Find where the given text appears and provide that cell's center as (x, y) coordinate. 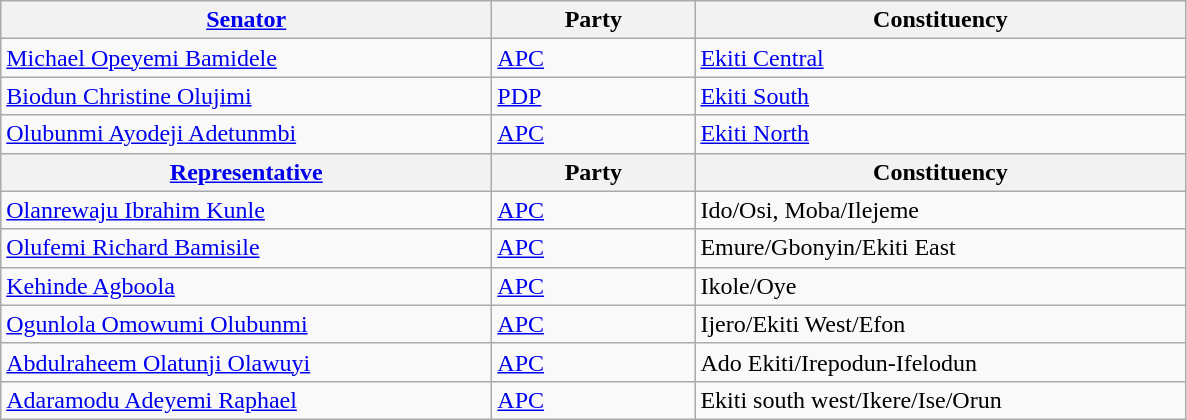
Abdulraheem Olatunji Olawuyi (246, 362)
Olanrewaju Ibrahim Kunle (246, 210)
PDP (594, 96)
Michael Opeyemi Bamidele (246, 58)
Ijero/Ekiti West/Efon (940, 324)
Ekiti south west/Ikere/Ise/Orun (940, 400)
Biodun Christine Olujimi (246, 96)
Ekiti Central (940, 58)
Emure/Gbonyin/Ekiti East (940, 248)
Olubunmi Ayodeji Adetunmbi (246, 134)
Ado Ekiti/Irepodun-Ifelodun (940, 362)
Kehinde Agboola (246, 286)
Ikole/Oye (940, 286)
Olufemi Richard Bamisile (246, 248)
Ogunlola Omowumi Olubunmi (246, 324)
Adaramodu Adeyemi Raphael (246, 400)
Ido/Osi, Moba/Ilejeme (940, 210)
Ekiti North (940, 134)
Representative (246, 172)
Ekiti South (940, 96)
Senator (246, 20)
